Capture the cell that displays the provided text and extract its (x, y) central coordinate. 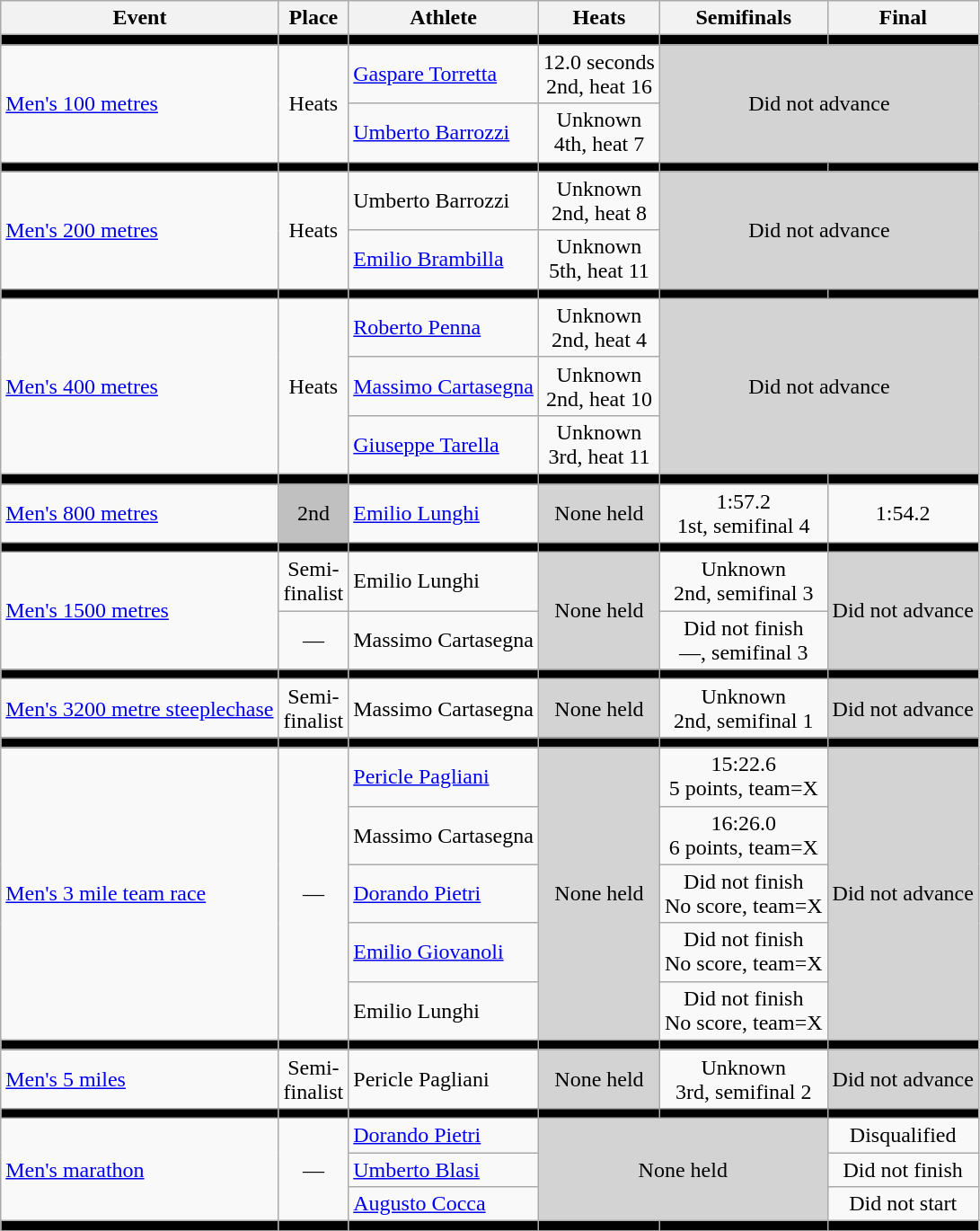
Did not finish —, semifinal 3 (744, 640)
12.0 seconds 2nd, heat 16 (598, 74)
Unknown 2nd, heat 10 (598, 386)
Disqualified (903, 1135)
15:22.6 5 points, team=X (744, 776)
Unknown 2nd, heat 4 (598, 327)
Augusto Cocca (444, 1204)
Roberto Penna (444, 327)
2nd (313, 512)
Men's 3200 metre steeplechase (140, 708)
Men's 3 mile team race (140, 893)
Did not start (903, 1204)
Unknown 5th, heat 11 (598, 259)
Men's 800 metres (140, 512)
Final (903, 18)
Umberto Blasi (444, 1169)
Athlete (444, 18)
1:57.2 1st, semifinal 4 (744, 512)
16:26.0 6 points, team=X (744, 836)
Place (313, 18)
Unknown 4th, heat 7 (598, 133)
Emilio Brambilla (444, 259)
Unknown 3rd, heat 11 (598, 444)
Emilio Giovanoli (444, 952)
Men's 200 metres (140, 230)
Men's marathon (140, 1169)
Unknown 2nd, heat 8 (598, 201)
Gaspare Torretta (444, 74)
Men's 400 metres (140, 386)
Semifinals (744, 18)
Event (140, 18)
Did not finish (903, 1169)
Men's 1500 metres (140, 611)
Unknown 2nd, semifinal 1 (744, 708)
1:54.2 (903, 512)
Men's 5 miles (140, 1078)
Unknown 3rd, semifinal 2 (744, 1078)
Men's 100 metres (140, 103)
Giuseppe Tarella (444, 444)
Unknown 2nd, semifinal 3 (744, 582)
